Find where the given text appears and provide that cell's center as [X, Y] coordinate. 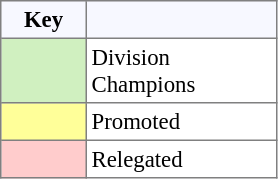
Key [44, 20]
Relegated [181, 159]
Division Champions [181, 70]
Promoted [181, 122]
